Output the (X, Y) coordinate of the center of the cell containing the given text.  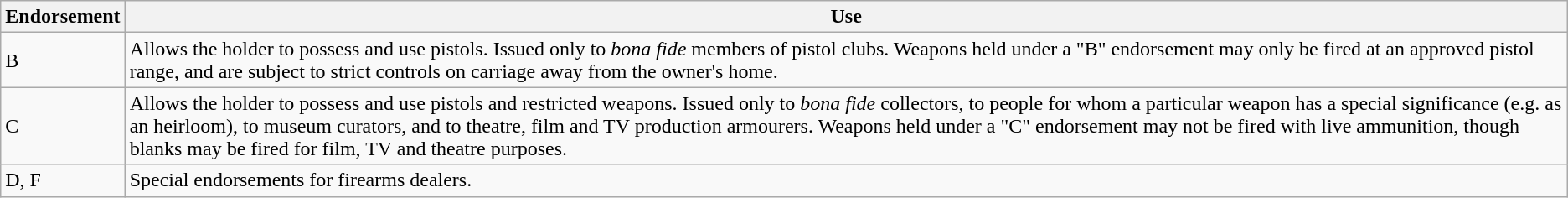
B (63, 60)
Endorsement (63, 17)
Special endorsements for firearms dealers. (846, 180)
C (63, 126)
Use (846, 17)
D, F (63, 180)
